Output the [X, Y] coordinate of the center of the cell containing the given text.  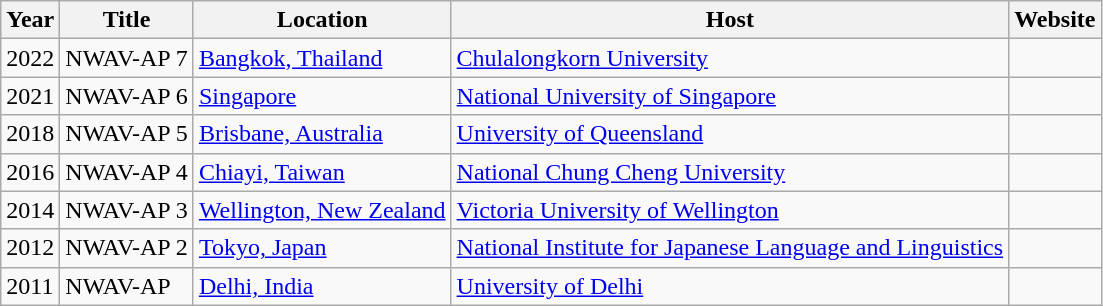
National Chung Cheng University [730, 172]
Tokyo, Japan [322, 248]
NWAV-AP 2 [127, 248]
NWAV-AP 7 [127, 58]
2011 [30, 286]
National University of Singapore [730, 96]
NWAV-AP 5 [127, 134]
Delhi, India [322, 286]
Wellington, New Zealand [322, 210]
Website [1055, 20]
Bangkok, Thailand [322, 58]
NWAV-AP 6 [127, 96]
Location [322, 20]
Singapore [322, 96]
Title [127, 20]
National Institute for Japanese Language and Linguistics [730, 248]
2016 [30, 172]
Year [30, 20]
2012 [30, 248]
2021 [30, 96]
Victoria University of Wellington [730, 210]
NWAV-AP [127, 286]
University of Delhi [730, 286]
NWAV-AP 3 [127, 210]
Chiayi, Taiwan [322, 172]
2018 [30, 134]
NWAV-AP 4 [127, 172]
Host [730, 20]
Brisbane, Australia [322, 134]
Chulalongkorn University [730, 58]
2014 [30, 210]
University of Queensland [730, 134]
2022 [30, 58]
